For the text-containing cell, return its midpoint in (x, y) coordinate format. 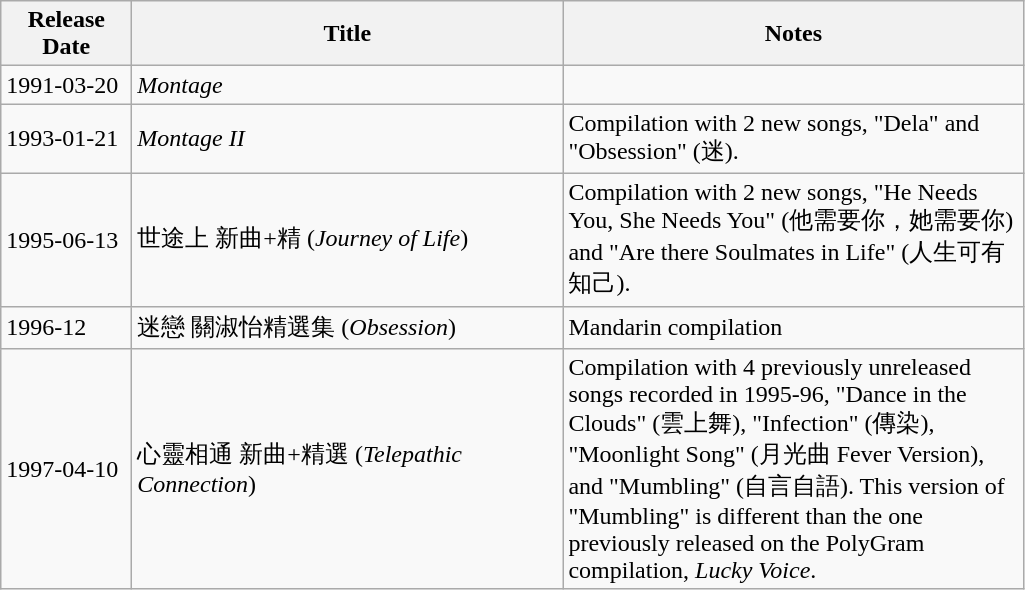
迷戀 關淑怡精選集 (Obsession) (348, 328)
Montage (348, 85)
Mandarin compilation (794, 328)
Compilation with 2 new songs, "Dela" and "Obsession" (迷). (794, 139)
1991-03-20 (66, 85)
Montage II (348, 139)
Title (348, 34)
Notes (794, 34)
Compilation with 2 new songs, "He Needs You, She Needs You" (他需要你，她需要你) and "Are there Soulmates in Life" (人生可有知己). (794, 240)
1996-12 (66, 328)
1993-01-21 (66, 139)
世途上 新曲+精 (Journey of Life) (348, 240)
心靈相通 新曲+精選 (Telepathic Connection) (348, 470)
Release Date (66, 34)
1997-04-10 (66, 470)
1995-06-13 (66, 240)
